Identify which cell holds the provided text, then report its (x, y) central coordinate. 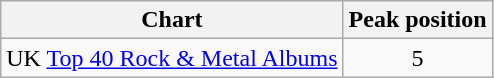
5 (418, 58)
Peak position (418, 20)
UK Top 40 Rock & Metal Albums (172, 58)
Chart (172, 20)
